Find where the given text appears and provide that cell's center as [x, y] coordinate. 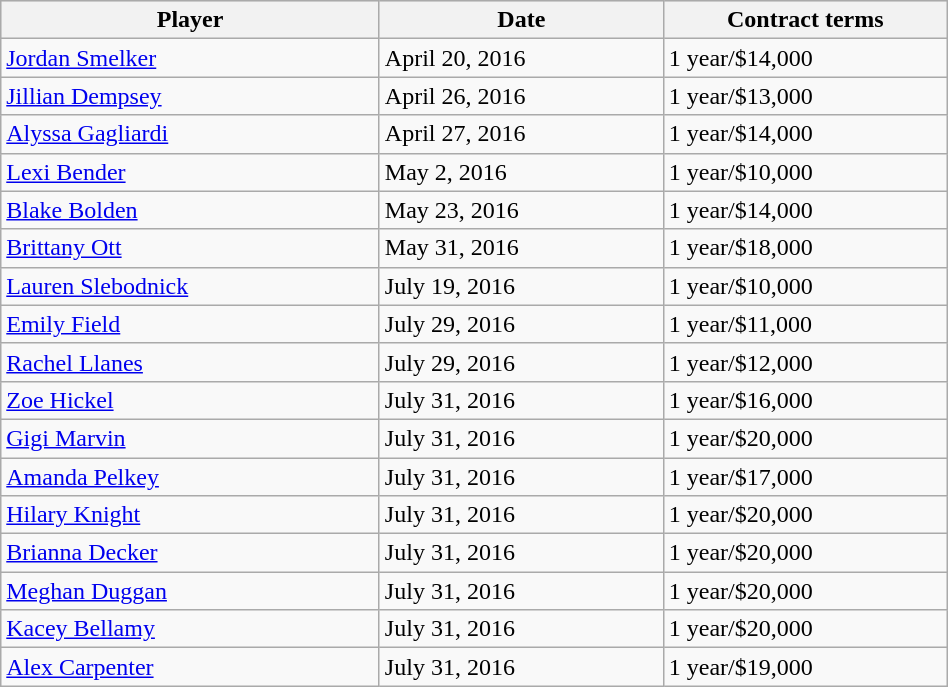
1 year/$12,000 [805, 362]
Amanda Pelkey [190, 477]
Jordan Smelker [190, 58]
1 year/$13,000 [805, 96]
Gigi Marvin [190, 438]
Date [521, 20]
Alyssa Gagliardi [190, 134]
Lauren Slebodnick [190, 286]
1 year/$19,000 [805, 667]
Rachel Llanes [190, 362]
Brittany Ott [190, 248]
May 23, 2016 [521, 210]
Lexi Bender [190, 172]
April 27, 2016 [521, 134]
Meghan Duggan [190, 591]
Emily Field [190, 324]
1 year/$17,000 [805, 477]
Player [190, 20]
May 31, 2016 [521, 248]
July 19, 2016 [521, 286]
1 year/$16,000 [805, 400]
1 year/$11,000 [805, 324]
Jillian Dempsey [190, 96]
April 20, 2016 [521, 58]
May 2, 2016 [521, 172]
Brianna Decker [190, 553]
Contract terms [805, 20]
Blake Bolden [190, 210]
Kacey Bellamy [190, 629]
April 26, 2016 [521, 96]
Hilary Knight [190, 515]
1 year/$18,000 [805, 248]
Zoe Hickel [190, 400]
Alex Carpenter [190, 667]
